Locate the cell with the specified text and output its [X, Y] center coordinate. 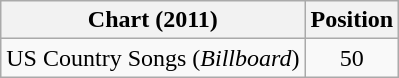
Position [352, 20]
US Country Songs (Billboard) [153, 58]
Chart (2011) [153, 20]
50 [352, 58]
